Pinpoint the cell where the given text exists, returning its (x, y) midpoint coordinate. 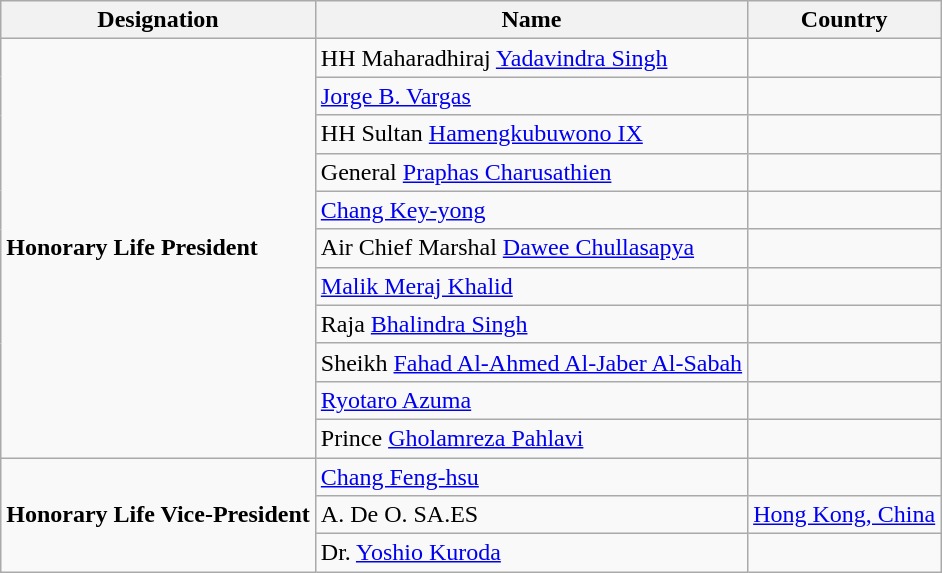
Ryotaro Azuma (531, 400)
Raja Bhalindra Singh (531, 324)
Sheikh Fahad Al-Ahmed Al-Jaber Al-Sabah (531, 362)
HH Maharadhiraj Yadavindra Singh (531, 58)
Malik Meraj Khalid (531, 286)
Air Chief Marshal Dawee Chullasapya (531, 248)
A. De O. SA.ES (531, 515)
Name (531, 20)
General Praphas Charusathien (531, 172)
Country (844, 20)
Honorary Life President (158, 248)
Chang Key-yong (531, 210)
Prince Gholamreza Pahlavi (531, 438)
Dr. Yoshio Kuroda (531, 553)
Honorary Life Vice-President (158, 515)
Jorge B. Vargas (531, 96)
Hong Kong, China (844, 515)
Designation (158, 20)
Chang Feng-hsu (531, 477)
HH Sultan Hamengkubuwono IX (531, 134)
